Return the (x, y) coordinate for the center point of the cell that contains the specified text.  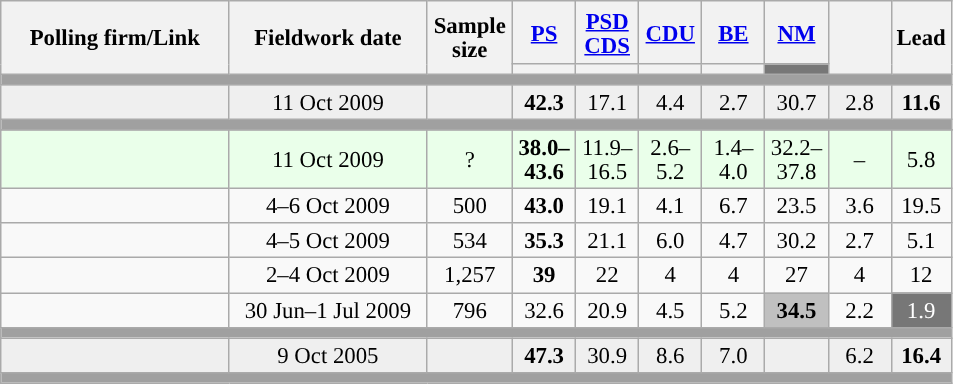
22 (608, 276)
43.0 (544, 206)
32.6 (544, 310)
2.2 (860, 310)
6.7 (734, 206)
Fieldwork date (328, 38)
11.9–16.5 (608, 160)
4–5 Oct 2009 (328, 242)
6.0 (670, 242)
4.5 (670, 310)
39 (544, 276)
NM (796, 32)
32.2–37.8 (796, 160)
6.2 (860, 356)
534 (470, 242)
9 Oct 2005 (328, 356)
19.5 (921, 206)
47.3 (544, 356)
2–4 Oct 2009 (328, 276)
42.3 (544, 102)
21.1 (608, 242)
4.7 (734, 242)
12 (921, 276)
PS (544, 32)
796 (470, 310)
7.0 (734, 356)
2.6–5.2 (670, 160)
? (470, 160)
1.4–4.0 (734, 160)
11.6 (921, 102)
PSDCDS (608, 32)
2.8 (860, 102)
19.1 (608, 206)
4.4 (670, 102)
38.0–43.6 (544, 160)
23.5 (796, 206)
CDU (670, 32)
1,257 (470, 276)
35.3 (544, 242)
16.4 (921, 356)
30.2 (796, 242)
30.9 (608, 356)
5.2 (734, 310)
27 (796, 276)
34.5 (796, 310)
500 (470, 206)
8.6 (670, 356)
30 Jun–1 Jul 2009 (328, 310)
5.8 (921, 160)
17.1 (608, 102)
– (860, 160)
4–6 Oct 2009 (328, 206)
1.9 (921, 310)
5.1 (921, 242)
20.9 (608, 310)
BE (734, 32)
Polling firm/Link (115, 38)
Sample size (470, 38)
4.1 (670, 206)
3.6 (860, 206)
30.7 (796, 102)
Lead (921, 38)
